Output the (X, Y) coordinate of the center of the cell containing the given text.  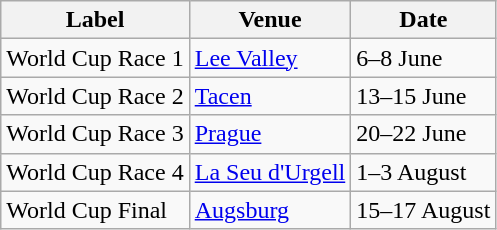
15–17 August (424, 210)
20–22 June (424, 134)
World Cup Final (95, 210)
Tacen (270, 96)
13–15 June (424, 96)
1–3 August (424, 172)
La Seu d'Urgell (270, 172)
Venue (270, 20)
World Cup Race 4 (95, 172)
Date (424, 20)
Lee Valley (270, 58)
Prague (270, 134)
World Cup Race 3 (95, 134)
World Cup Race 1 (95, 58)
Augsburg (270, 210)
Label (95, 20)
World Cup Race 2 (95, 96)
6–8 June (424, 58)
